Output the (X, Y) coordinate of the center of the cell containing the given text.  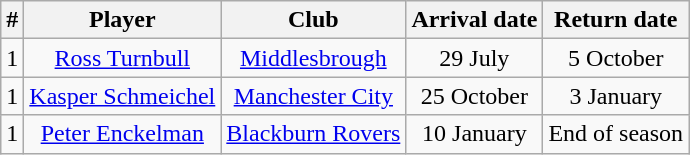
5 October (616, 58)
10 January (474, 134)
Return date (616, 20)
3 January (616, 96)
# (12, 20)
Ross Turnbull (122, 58)
Arrival date (474, 20)
25 October (474, 96)
Club (314, 20)
29 July (474, 58)
Manchester City (314, 96)
Blackburn Rovers (314, 134)
Peter Enckelman (122, 134)
Middlesbrough (314, 58)
End of season (616, 134)
Player (122, 20)
Kasper Schmeichel (122, 96)
